From the cell containing the given text, extract its center point as (X, Y) coordinate. 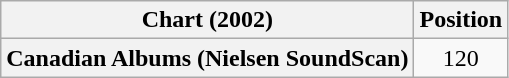
120 (461, 58)
Position (461, 20)
Chart (2002) (208, 20)
Canadian Albums (Nielsen SoundScan) (208, 58)
